Extract the (x, y) coordinate from the center of the cell holding the provided text.  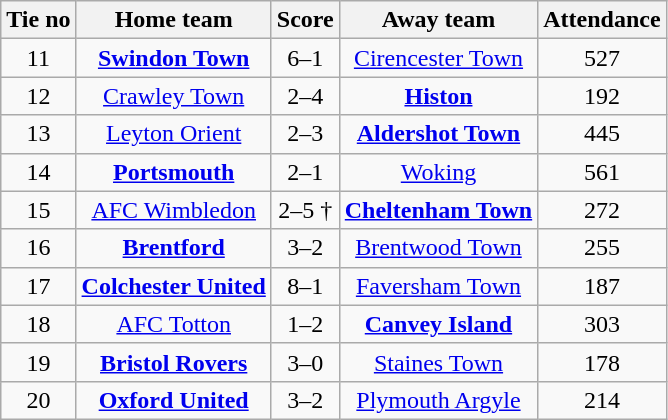
Aldershot Town (438, 134)
Away team (438, 20)
Home team (174, 20)
6–1 (305, 58)
187 (602, 286)
19 (38, 362)
2–1 (305, 172)
192 (602, 96)
Woking (438, 172)
AFC Totton (174, 324)
15 (38, 210)
Crawley Town (174, 96)
2–3 (305, 134)
3–0 (305, 362)
Faversham Town (438, 286)
13 (38, 134)
255 (602, 248)
20 (38, 400)
Staines Town (438, 362)
Oxford United (174, 400)
AFC Wimbledon (174, 210)
11 (38, 58)
Tie no (38, 20)
12 (38, 96)
Brentwood Town (438, 248)
Leyton Orient (174, 134)
Colchester United (174, 286)
214 (602, 400)
445 (602, 134)
303 (602, 324)
Portsmouth (174, 172)
17 (38, 286)
Brentford (174, 248)
Cirencester Town (438, 58)
272 (602, 210)
561 (602, 172)
8–1 (305, 286)
Attendance (602, 20)
Bristol Rovers (174, 362)
1–2 (305, 324)
Histon (438, 96)
Swindon Town (174, 58)
2–5 † (305, 210)
Score (305, 20)
18 (38, 324)
Cheltenham Town (438, 210)
527 (602, 58)
16 (38, 248)
Canvey Island (438, 324)
2–4 (305, 96)
178 (602, 362)
14 (38, 172)
Plymouth Argyle (438, 400)
